For the text-containing cell, return its midpoint in [x, y] coordinate format. 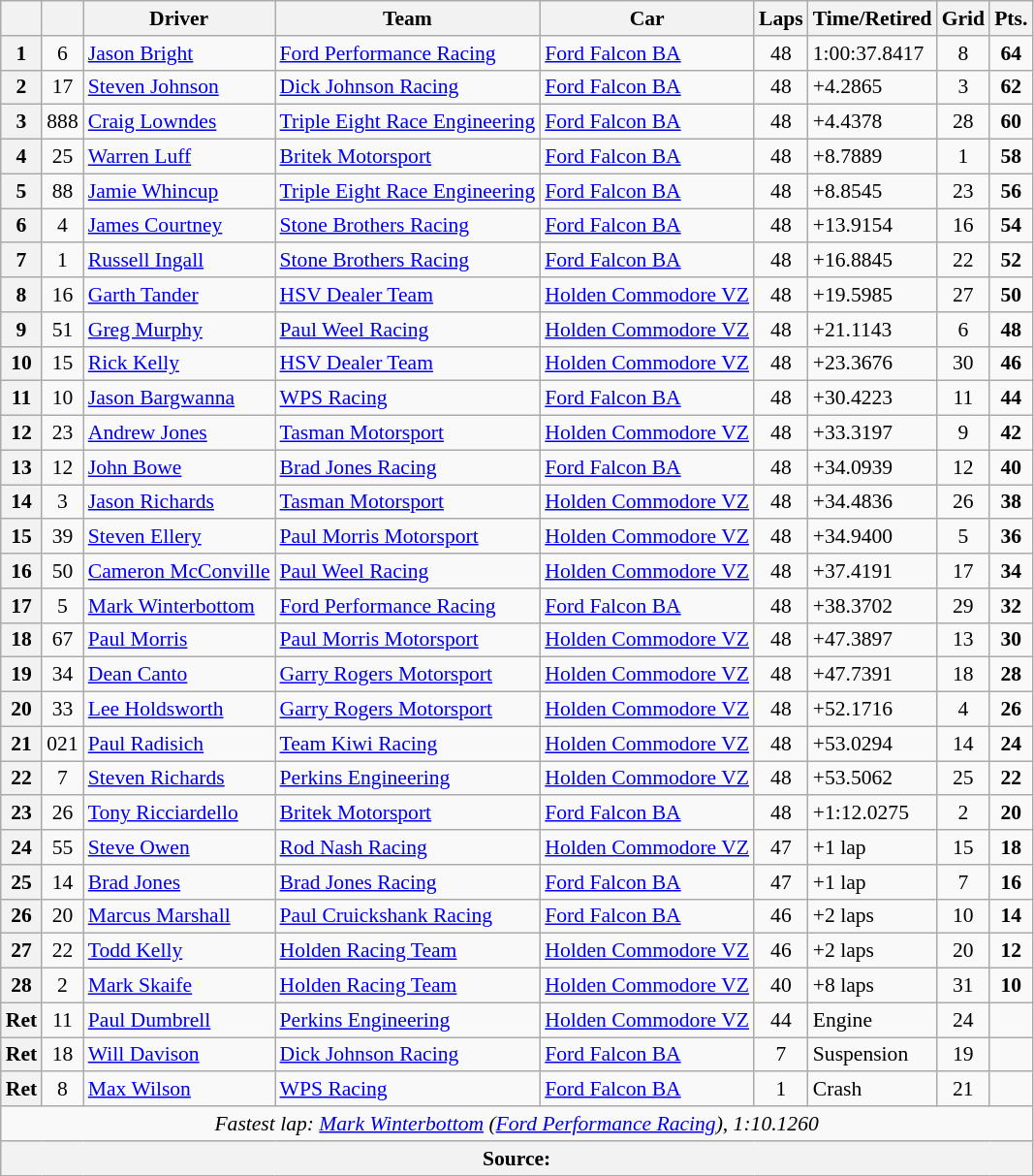
James Courtney [179, 226]
Paul Dumbrell [179, 1020]
67 [62, 640]
33 [62, 710]
Paul Cruickshank Racing [408, 916]
Crash [872, 1090]
+4.2865 [872, 87]
Todd Kelly [179, 951]
+8 laps [872, 986]
888 [62, 122]
Paul Radisich [179, 744]
Grid [963, 18]
32 [1011, 606]
Russell Ingall [179, 261]
+33.3197 [872, 433]
Car [647, 18]
Dean Canto [179, 675]
+37.4191 [872, 571]
Mark Skaife [179, 986]
51 [62, 330]
29 [963, 606]
+8.8545 [872, 191]
Andrew Jones [179, 433]
Source: [517, 1159]
58 [1011, 157]
+23.3676 [872, 364]
64 [1011, 53]
+53.5062 [872, 779]
Fastest lap: Mark Winterbottom (Ford Performance Racing), 1:10.1260 [517, 1124]
+19.5985 [872, 295]
Jason Bright [179, 53]
62 [1011, 87]
39 [62, 537]
1:00:37.8417 [872, 53]
Jason Richards [179, 502]
36 [1011, 537]
Team Kiwi Racing [408, 744]
+47.3897 [872, 640]
Paul Morris [179, 640]
Marcus Marshall [179, 916]
Steven Ellery [179, 537]
+30.4223 [872, 398]
Jason Bargwanna [179, 398]
+34.4836 [872, 502]
Brad Jones [179, 882]
+21.1143 [872, 330]
+52.1716 [872, 710]
Jamie Whincup [179, 191]
55 [62, 847]
Cameron McConville [179, 571]
Tony Ricciardello [179, 813]
+38.3702 [872, 606]
+8.7889 [872, 157]
Max Wilson [179, 1090]
Suspension [872, 1055]
56 [1011, 191]
Warren Luff [179, 157]
+4.4378 [872, 122]
+16.8845 [872, 261]
Engine [872, 1020]
+53.0294 [872, 744]
52 [1011, 261]
Lee Holdsworth [179, 710]
Mark Winterbottom [179, 606]
Steve Owen [179, 847]
Pts. [1011, 18]
021 [62, 744]
Steven Richards [179, 779]
38 [1011, 502]
Greg Murphy [179, 330]
42 [1011, 433]
+34.9400 [872, 537]
Laps [781, 18]
+47.7391 [872, 675]
+13.9154 [872, 226]
54 [1011, 226]
Time/Retired [872, 18]
Steven Johnson [179, 87]
88 [62, 191]
+1:12.0275 [872, 813]
Team [408, 18]
Driver [179, 18]
John Bowe [179, 467]
31 [963, 986]
Craig Lowndes [179, 122]
Garth Tander [179, 295]
+34.0939 [872, 467]
60 [1011, 122]
Will Davison [179, 1055]
Rick Kelly [179, 364]
Rod Nash Racing [408, 847]
